Detect which cell encompasses the target text, then output its [x, y] center coordinate. 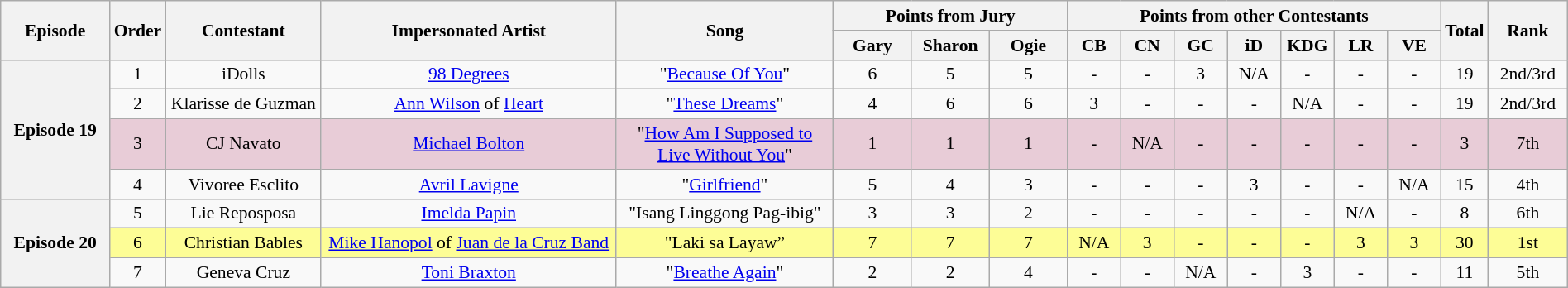
GC [1200, 46]
CN [1147, 46]
Episode 20 [55, 243]
Gary [872, 46]
"These Dreams" [724, 104]
Impersonated Artist [468, 30]
Order [138, 30]
VE [1414, 46]
"Because Of You" [724, 74]
Points from other Contestants [1254, 16]
1st [1528, 243]
Mike Hanopol of Juan de la Cruz Band [468, 243]
Imelda Papin [468, 214]
Song [724, 30]
Episode [55, 30]
iDolls [243, 74]
Total [1464, 30]
Avril Lavigne [468, 185]
CB [1093, 46]
KDG [1307, 46]
6th [1528, 214]
Lie Reposposa [243, 214]
Episode 19 [55, 129]
CJ Navato [243, 144]
Christian Bables [243, 243]
8 [1464, 214]
"How Am I Supposed to Live Without You" [724, 144]
Ogie [1028, 46]
Sharon [950, 46]
11 [1464, 273]
"Breathe Again" [724, 273]
98 Degrees [468, 74]
Rank [1528, 30]
Geneva Cruz [243, 273]
Klarisse de Guzman [243, 104]
4th [1528, 185]
Toni Braxton [468, 273]
"Isang Linggong Pag-ibig" [724, 214]
30 [1464, 243]
Vivoree Esclito [243, 185]
Ann Wilson of Heart [468, 104]
7th [1528, 144]
Contestant [243, 30]
Michael Bolton [468, 144]
LR [1360, 46]
iD [1254, 46]
5th [1528, 273]
"Girlfriend" [724, 185]
Points from Jury [951, 16]
15 [1464, 185]
"Laki sa Layaw” [724, 243]
